Locate the cell with the specified text and output its (x, y) center coordinate. 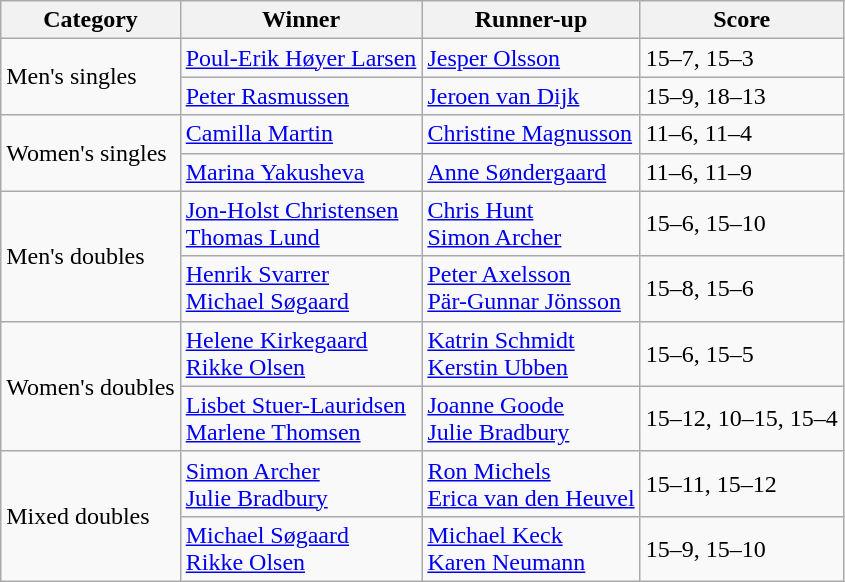
Jon-Holst Christensen Thomas Lund (301, 224)
Chris Hunt Simon Archer (531, 224)
Category (90, 20)
15–8, 15–6 (742, 288)
Winner (301, 20)
15–7, 15–3 (742, 58)
Poul-Erik Høyer Larsen (301, 58)
Peter Rasmussen (301, 96)
Men's singles (90, 77)
Camilla Martin (301, 134)
Lisbet Stuer-Lauridsen Marlene Thomsen (301, 418)
Score (742, 20)
Simon Archer Julie Bradbury (301, 484)
15–11, 15–12 (742, 484)
15–9, 18–13 (742, 96)
Christine Magnusson (531, 134)
Women's doubles (90, 386)
15–6, 15–5 (742, 354)
Peter Axelsson Pär-Gunnar Jönsson (531, 288)
Men's doubles (90, 256)
Michael Søgaard Rikke Olsen (301, 548)
Helene Kirkegaard Rikke Olsen (301, 354)
Michael Keck Karen Neumann (531, 548)
15–12, 10–15, 15–4 (742, 418)
15–9, 15–10 (742, 548)
Ron Michels Erica van den Heuvel (531, 484)
Jeroen van Dijk (531, 96)
Mixed doubles (90, 516)
Runner-up (531, 20)
Joanne Goode Julie Bradbury (531, 418)
11–6, 11–4 (742, 134)
Katrin Schmidt Kerstin Ubben (531, 354)
Jesper Olsson (531, 58)
Women's singles (90, 153)
Marina Yakusheva (301, 172)
Anne Søndergaard (531, 172)
11–6, 11–9 (742, 172)
Henrik Svarrer Michael Søgaard (301, 288)
15–6, 15–10 (742, 224)
